Determine the [x, y] coordinate at the center of the cell enclosing the given text.  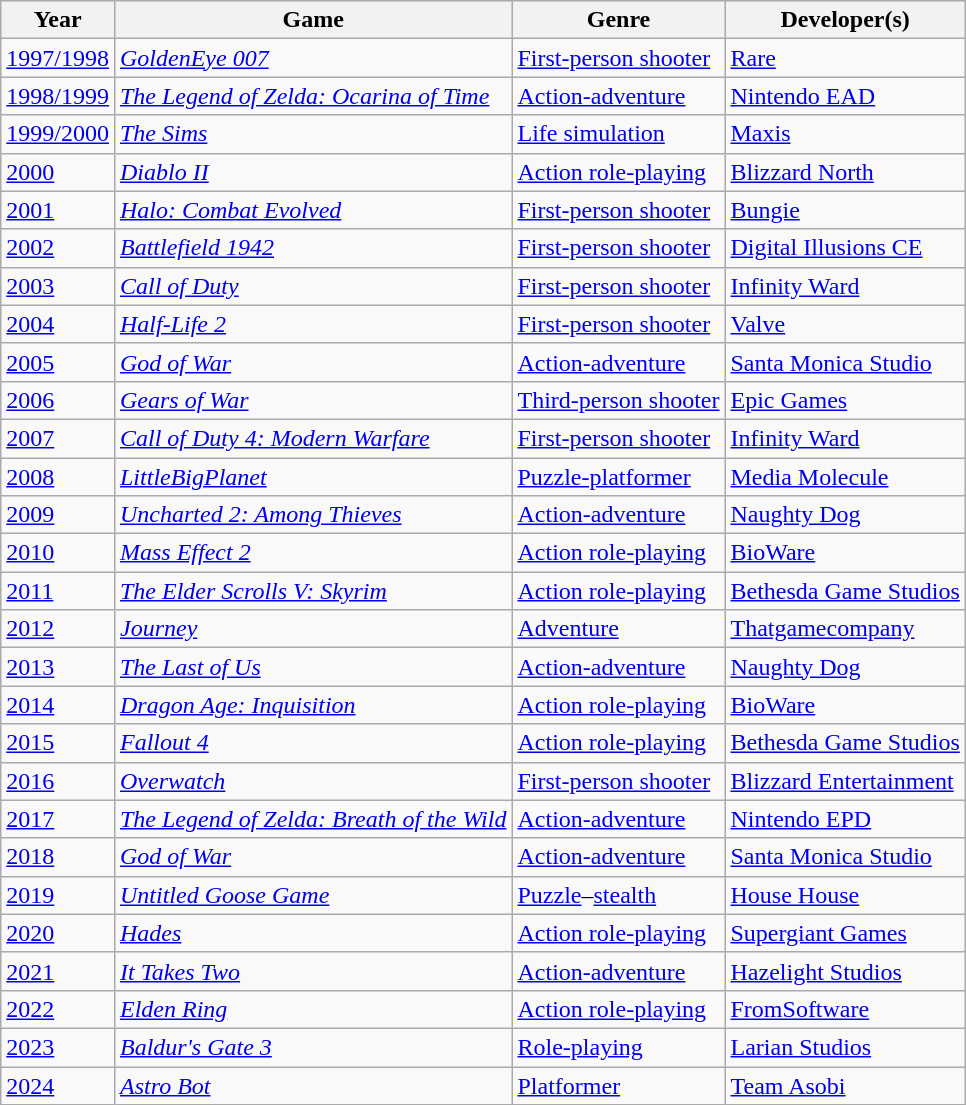
Blizzard North [845, 172]
The Elder Scrolls V: Skyrim [312, 591]
Diablo II [312, 172]
2011 [58, 591]
Digital Illusions CE [845, 248]
Dragon Age: Inquisition [312, 705]
Maxis [845, 134]
Rare [845, 58]
Adventure [618, 629]
Fallout 4 [312, 743]
2003 [58, 286]
2013 [58, 667]
Year [58, 20]
Game [312, 20]
Valve [845, 324]
Call of Duty 4: Modern Warfare [312, 438]
Battlefield 1942 [312, 248]
Thatgamecompany [845, 629]
2023 [58, 1047]
2016 [58, 781]
2015 [58, 743]
House House [845, 895]
2014 [58, 705]
The Legend of Zelda: Breath of the Wild [312, 819]
Supergiant Games [845, 933]
2007 [58, 438]
The Legend of Zelda: Ocarina of Time [312, 96]
Genre [618, 20]
Uncharted 2: Among Thieves [312, 515]
2006 [58, 400]
2019 [58, 895]
Nintendo EAD [845, 96]
The Sims [312, 134]
Gears of War [312, 400]
2004 [58, 324]
Halo: Combat Evolved [312, 210]
Larian Studios [845, 1047]
Baldur's Gate 3 [312, 1047]
Overwatch [312, 781]
2002 [58, 248]
Journey [312, 629]
2010 [58, 553]
2012 [58, 629]
1999/2000 [58, 134]
2021 [58, 971]
Media Molecule [845, 477]
2009 [58, 515]
Team Asobi [845, 1085]
2000 [58, 172]
Platformer [618, 1085]
2024 [58, 1085]
Bungie [845, 210]
LittleBigPlanet [312, 477]
1997/1998 [58, 58]
Mass Effect 2 [312, 553]
Blizzard Entertainment [845, 781]
Puzzle–stealth [618, 895]
Puzzle-platformer [618, 477]
Hazelight Studios [845, 971]
Call of Duty [312, 286]
2022 [58, 1009]
2018 [58, 857]
1998/1999 [58, 96]
2001 [58, 210]
It Takes Two [312, 971]
Elden Ring [312, 1009]
Half-Life 2 [312, 324]
GoldenEye 007 [312, 58]
The Last of Us [312, 667]
Hades [312, 933]
Role-playing [618, 1047]
2017 [58, 819]
Nintendo EPD [845, 819]
Untitled Goose Game [312, 895]
Third-person shooter [618, 400]
Life simulation [618, 134]
2008 [58, 477]
Epic Games [845, 400]
FromSoftware [845, 1009]
2005 [58, 362]
Astro Bot [312, 1085]
2020 [58, 933]
Developer(s) [845, 20]
